Pinpoint the cell where the given text exists, returning its [x, y] midpoint coordinate. 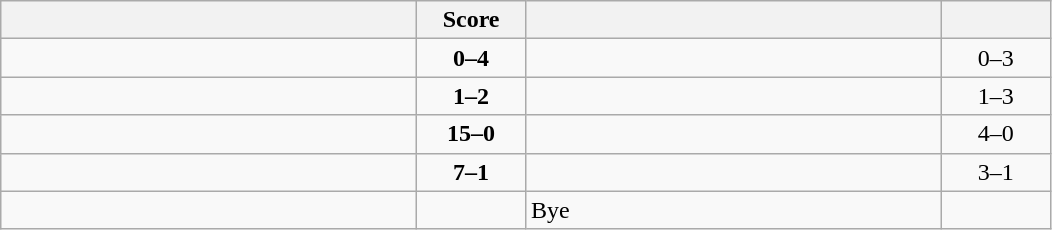
Bye [733, 210]
3–1 [996, 172]
0–3 [996, 58]
4–0 [996, 134]
0–4 [472, 58]
1–2 [472, 96]
Score [472, 20]
7–1 [472, 172]
15–0 [472, 134]
1–3 [996, 96]
